Scan for the cell matching the given text and deliver its [X, Y] coordinate at center. 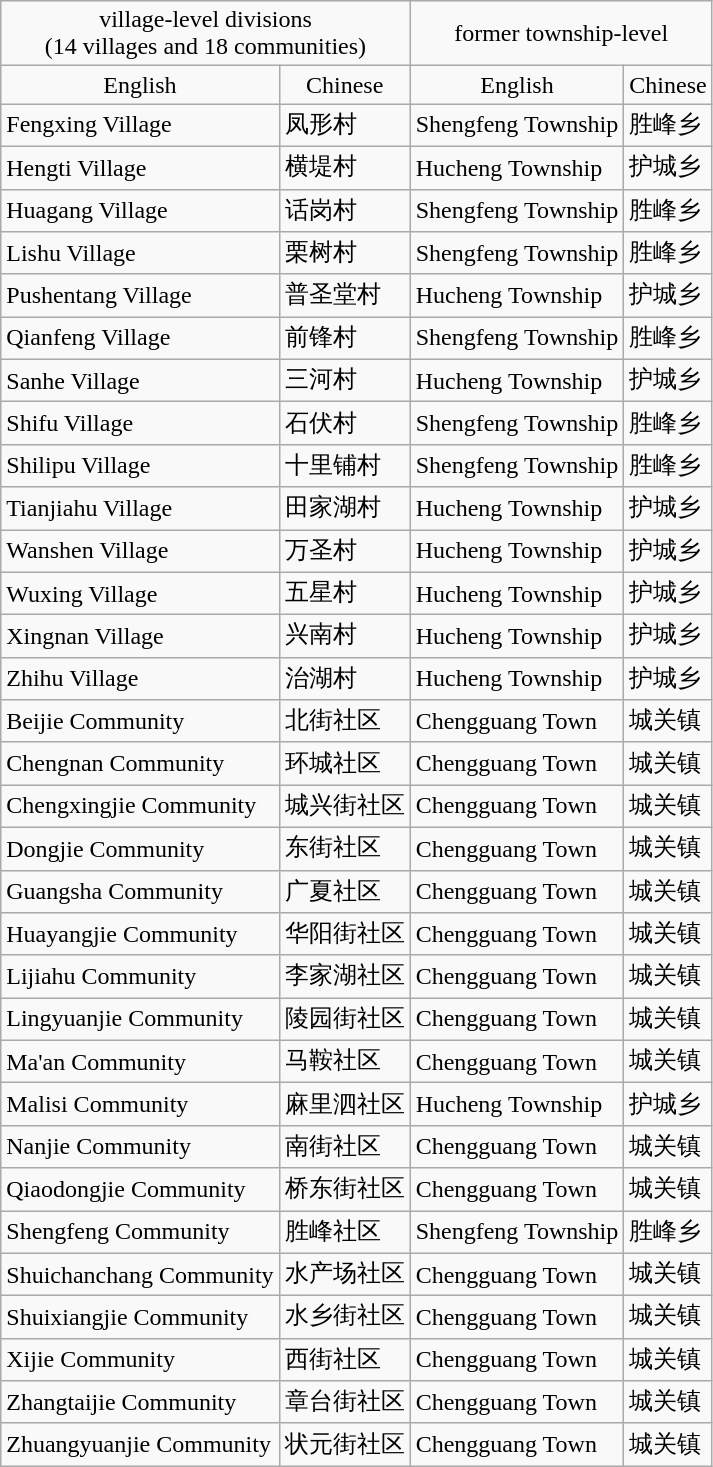
Fengxing Village [140, 126]
Shengfeng Community [140, 1232]
华阳街社区 [344, 934]
水产场社区 [344, 1274]
Lishu Village [140, 254]
Lijiahu Community [140, 976]
田家湖村 [344, 508]
Shilipu Village [140, 466]
普圣堂村 [344, 296]
Malisi Community [140, 1104]
Hengti Village [140, 168]
章台街社区 [344, 1402]
Wanshen Village [140, 552]
陵园街社区 [344, 1020]
Chengnan Community [140, 764]
Xingnan Village [140, 636]
万圣村 [344, 552]
北街社区 [344, 722]
李家湖社区 [344, 976]
五星村 [344, 594]
城兴街社区 [344, 806]
Shuichanchang Community [140, 1274]
南街社区 [344, 1146]
三河村 [344, 380]
Qiaodongjie Community [140, 1190]
横堤村 [344, 168]
话岗村 [344, 210]
Zhangtaijie Community [140, 1402]
Shifu Village [140, 424]
栗树村 [344, 254]
环城社区 [344, 764]
桥东街社区 [344, 1190]
Chengxingjie Community [140, 806]
治湖村 [344, 678]
水乡街社区 [344, 1318]
Guangsha Community [140, 892]
前锋村 [344, 338]
Qianfeng Village [140, 338]
凤形村 [344, 126]
Sanhe Village [140, 380]
西街社区 [344, 1360]
十里铺村 [344, 466]
状元街社区 [344, 1444]
Nanjie Community [140, 1146]
Dongjie Community [140, 848]
Huagang Village [140, 210]
Zhihu Village [140, 678]
Wuxing Village [140, 594]
东街社区 [344, 848]
石伏村 [344, 424]
兴南村 [344, 636]
Lingyuanjie Community [140, 1020]
广夏社区 [344, 892]
former township-level [561, 34]
village-level divisions(14 villages and 18 communities) [206, 34]
胜峰社区 [344, 1232]
Shuixiangjie Community [140, 1318]
Tianjiahu Village [140, 508]
Zhuangyuanjie Community [140, 1444]
Pushentang Village [140, 296]
Ma'an Community [140, 1062]
Huayangjie Community [140, 934]
麻里泗社区 [344, 1104]
Xijie Community [140, 1360]
Beijie Community [140, 722]
马鞍社区 [344, 1062]
